Provide the [x, y] coordinate of the cell's center where the given text is located.  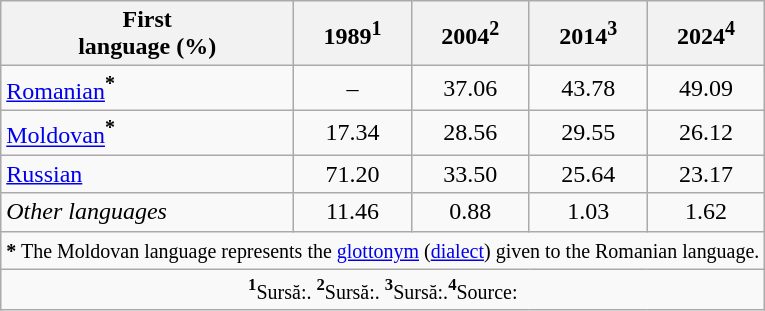
Russian [148, 174]
Other languages [148, 212]
11.46 [353, 212]
1.03 [588, 212]
26.12 [706, 132]
37.06 [470, 88]
43.78 [588, 88]
0.88 [470, 212]
Moldovan* [148, 132]
71.20 [353, 174]
Romanian* [148, 88]
20042 [470, 34]
23.17 [706, 174]
Firstlanguage (%) [148, 34]
20143 [588, 34]
1Sursă:. 2Sursă:. 3Sursă:.4Source: [383, 289]
17.34 [353, 132]
1.62 [706, 212]
25.64 [588, 174]
28.56 [470, 132]
* The Moldovan language represents the glottonym (dialect) given to the Romanian language. [383, 250]
29.55 [588, 132]
20244 [706, 34]
19891 [353, 34]
49.09 [706, 88]
33.50 [470, 174]
– [353, 88]
